From the cell containing the given text, extract its center point as (x, y) coordinate. 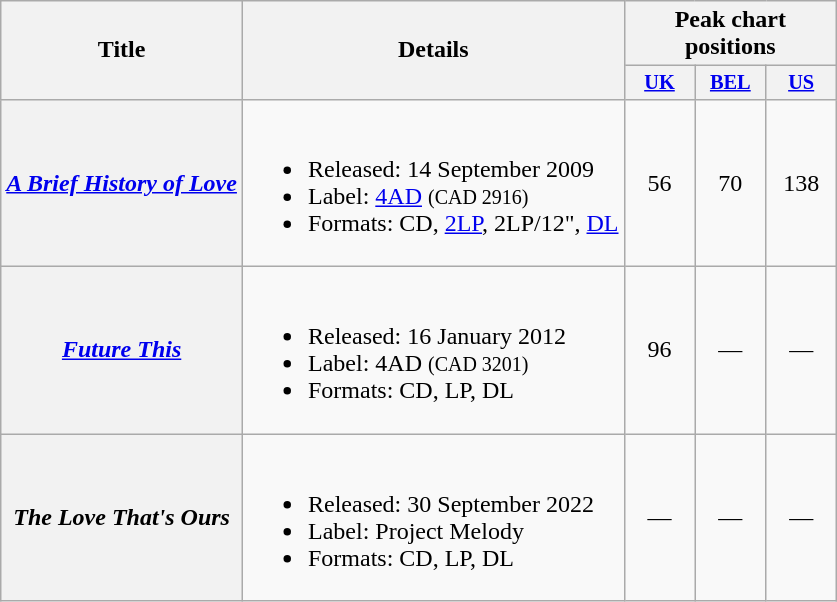
A Brief History of Love (122, 182)
96 (660, 350)
Released: 16 January 2012Label: 4AD (CAD 3201)Formats: CD, LP, DL (433, 350)
138 (802, 182)
Released: 30 September 2022Label: Project MelodyFormats: CD, LP, DL (433, 518)
The Love That's Ours (122, 518)
Future This (122, 350)
Title (122, 50)
70 (730, 182)
56 (660, 182)
Details (433, 50)
Released: 14 September 2009Label: 4AD (CAD 2916)Formats: CD, 2LP, 2LP/12", DL (433, 182)
BEL (730, 83)
Peak chart positions (730, 34)
US (802, 83)
UK (660, 83)
